Output the (X, Y) coordinate of the center of the cell containing the given text.  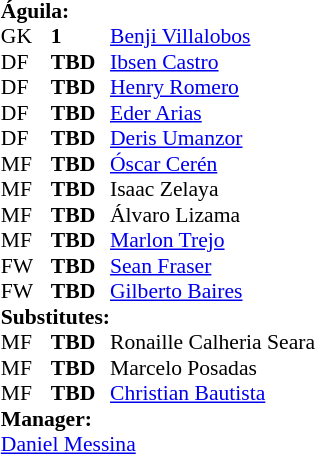
GK (26, 37)
Álvaro Lizama (212, 215)
Ronaille Calheria Seara (212, 343)
Henry Romero (212, 87)
Sean Fraser (212, 266)
Marlon Trejo (212, 241)
Benji Villalobos (212, 37)
1 (80, 37)
Marcelo Posadas (212, 368)
Christian Bautista (212, 393)
Gilberto Baires (212, 291)
Substitutes: (56, 317)
Ibsen Castro (212, 62)
Isaac Zelaya (212, 189)
Eder Arias (212, 113)
Deris Umanzor (212, 139)
Manager: (158, 419)
Óscar Cerén (212, 164)
